Scan for the cell matching the given text and deliver its (X, Y) coordinate at center. 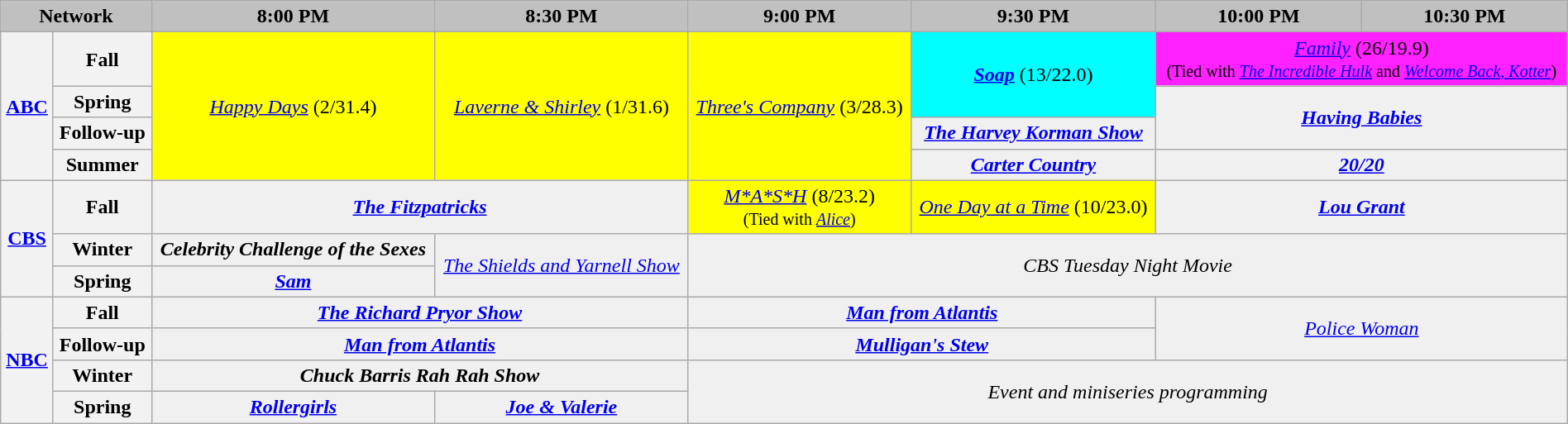
9:00 PM (799, 17)
8:30 PM (562, 17)
ABC (27, 106)
One Day at a Time (10/23.0) (1033, 207)
8:00 PM (293, 17)
NBC (27, 360)
Happy Days (2/31.4) (293, 106)
Event and miniseries programming (1128, 391)
Soap (13/22.0) (1033, 74)
9:30 PM (1033, 17)
CBS Tuesday Night Movie (1128, 265)
Mulligan's Stew (922, 344)
Rollergirls (293, 407)
10:30 PM (1464, 17)
The Fitzpatricks (420, 207)
M*A*S*H (8/23.2)(Tied with Alice) (799, 207)
20/20 (1362, 164)
Summer (103, 164)
10:00 PM (1259, 17)
Police Woman (1362, 328)
Sam (293, 281)
Chuck Barris Rah Rah Show (420, 375)
Having Babies (1362, 117)
The Harvey Korman Show (1033, 133)
Celebrity Challenge of the Sexes (293, 250)
Laverne & Shirley (1/31.6) (562, 106)
The Richard Pryor Show (420, 312)
Carter Country (1033, 164)
Joe & Valerie (562, 407)
CBS (27, 238)
The Shields and Yarnell Show (562, 265)
Network (76, 17)
Family (26/19.9)(Tied with The Incredible Hulk and Welcome Back, Kotter) (1362, 60)
Lou Grant (1362, 207)
Three's Company (3/28.3) (799, 106)
